Locate the cell with the specified text and output its [X, Y] center coordinate. 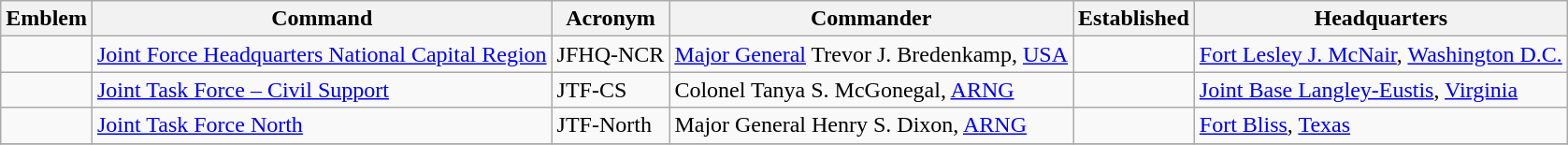
Headquarters [1380, 19]
JTF-North [611, 125]
Colonel Tanya S. McGonegal, ARNG [871, 90]
Joint Task Force North [322, 125]
Joint Base Langley-Eustis, Virginia [1380, 90]
Fort Lesley J. McNair, Washington D.C. [1380, 54]
Established [1134, 19]
Major General Henry S. Dixon, ARNG [871, 125]
Commander [871, 19]
Joint Task Force – Civil Support [322, 90]
JTF-CS [611, 90]
Acronym [611, 19]
JFHQ-NCR [611, 54]
Emblem [47, 19]
Fort Bliss, Texas [1380, 125]
Joint Force Headquarters National Capital Region [322, 54]
Major General Trevor J. Bredenkamp, USA [871, 54]
Command [322, 19]
